Scan for the cell matching the given text and deliver its (X, Y) coordinate at center. 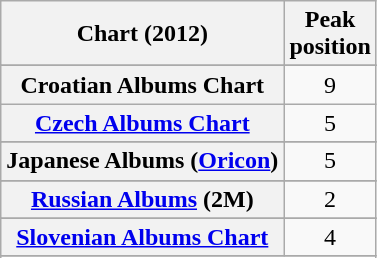
Slovenian Albums Chart (142, 237)
4 (330, 237)
9 (330, 85)
Russian Albums (2M) (142, 199)
Czech Albums Chart (142, 123)
Chart (2012) (142, 34)
Japanese Albums (Oricon) (142, 161)
2 (330, 199)
Peakposition (330, 34)
Croatian Albums Chart (142, 85)
